Return the [X, Y] coordinate for the center point of the cell that contains the specified text.  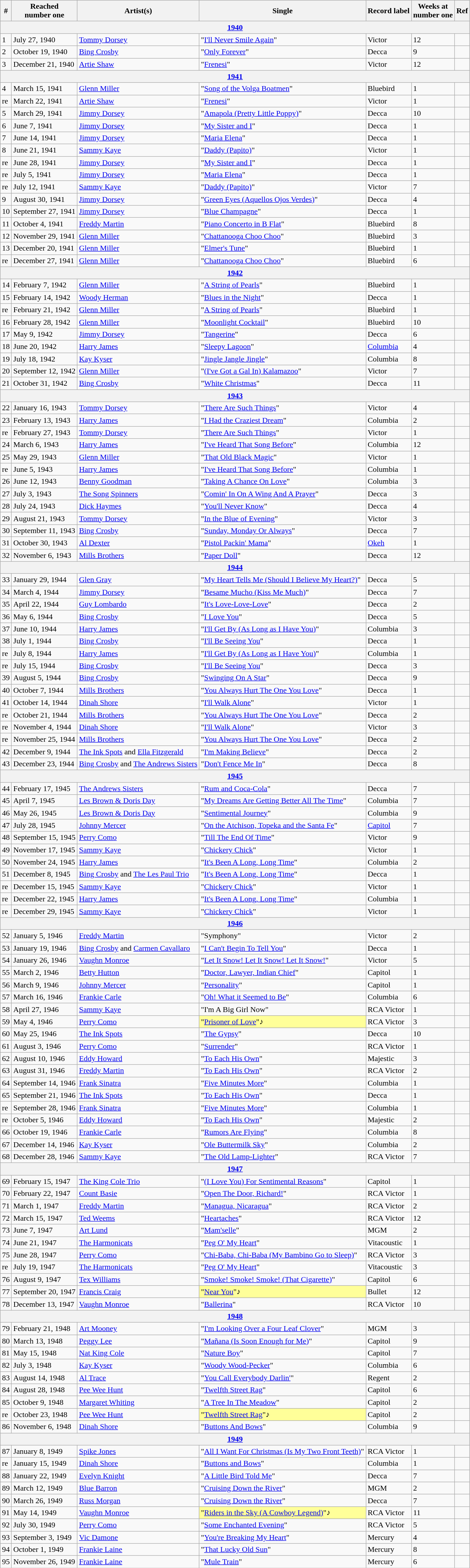
# [6, 11]
42 [6, 752]
December 8, 1945 [45, 874]
57 [6, 997]
88 [6, 1476]
March 16, 1946 [45, 997]
"Near You"♪ [283, 1292]
December 20, 1941 [45, 248]
March 13, 1948 [45, 1341]
The Song Spinners [138, 494]
"Prisoner of Love"♪ [283, 1022]
October 30, 1943 [45, 543]
"Paper Doll" [283, 555]
49 [6, 850]
"Some Enchanted Evening" [283, 1525]
51 [6, 874]
56 [6, 985]
"Let It Snow! Let It Snow! Let It Snow!" [283, 960]
64 [6, 1083]
"I'll Never Smile Again" [283, 40]
September 27, 1941 [45, 212]
17 [6, 334]
May 29, 1943 [45, 457]
22 [6, 408]
September 28, 1946 [45, 1107]
Spike Jones [138, 1451]
Dick Haymes [138, 506]
February 28, 1942 [45, 322]
"Open The Door, Richard!" [283, 1194]
"(I Love You) For Sentimental Reasons" [283, 1181]
October 31, 1942 [45, 383]
March 1, 1947 [45, 1206]
January 26, 1946 [45, 960]
"Sunday, Monday Or Always" [283, 531]
"(I've Got a Gal In) Kalamazoo" [283, 371]
August 9, 1947 [45, 1279]
48 [6, 838]
1942 [235, 273]
"Heartaches" [283, 1218]
Al Trace [138, 1378]
February 15, 1947 [45, 1181]
73 [6, 1230]
July 3, 1948 [45, 1365]
"On the Atchison, Topeka and the Santa Fe" [283, 825]
50 [6, 862]
October 19, 1946 [45, 1132]
August 28, 1948 [45, 1390]
April 22, 1944 [45, 604]
"That Lucky Old Sun" [283, 1550]
89 [6, 1488]
82 [6, 1365]
Margaret Whiting [138, 1402]
"Symphony" [283, 936]
"I'm Making Believe" [283, 752]
September 15, 1945 [45, 838]
March 26, 1949 [45, 1500]
"Twelfth Street Rag"♪ [283, 1414]
80 [6, 1341]
35 [6, 604]
"The Gypsy" [283, 1034]
March 6, 1943 [45, 445]
79 [6, 1328]
54 [6, 960]
December 22, 1945 [45, 899]
May 4, 1946 [45, 1022]
March 2, 1946 [45, 973]
February 14, 1942 [45, 297]
February 7, 1942 [45, 285]
June 21, 1947 [45, 1243]
Weeks atnumber one [433, 11]
1944 [235, 568]
June 10, 1944 [45, 629]
Ref [462, 11]
Glen Gray [138, 580]
June 7, 1947 [45, 1230]
69 [6, 1181]
40 [6, 690]
September 21, 1946 [45, 1095]
"I'm A Big Girl Now" [283, 1009]
93 [6, 1537]
Regent [388, 1378]
"Ole Buttermilk Sky" [283, 1145]
44 [6, 789]
31 [6, 543]
March 29, 1941 [45, 113]
"Pistol Packin' Mama" [283, 543]
"Managua, Nicaragua" [283, 1206]
May 26, 1945 [45, 813]
March 12, 1949 [45, 1488]
January 5, 1946 [45, 936]
18 [6, 346]
53 [6, 948]
28 [6, 506]
16 [6, 322]
October 9, 1948 [45, 1402]
August 31, 1946 [45, 1071]
November 17, 1945 [45, 850]
January 16, 1943 [45, 408]
Single [283, 11]
Nat King Cole [138, 1353]
May 25, 1946 [45, 1034]
July 19, 1947 [45, 1267]
1947 [235, 1169]
October 14, 1944 [45, 702]
March 9, 1946 [45, 985]
90 [6, 1500]
"That Old Black Magic" [283, 457]
July 5, 1941 [45, 175]
67 [6, 1145]
"It's Love-Love-Love" [283, 604]
1943 [235, 396]
1940 [235, 27]
"White Christmas" [283, 383]
85 [6, 1402]
Tex Williams [138, 1279]
"Nature Boy" [283, 1353]
"Taking A Chance On Love" [283, 481]
Reachednumber one [45, 11]
29 [6, 518]
December 23, 1944 [45, 764]
August 14, 1948 [45, 1378]
"Jingle Jangle Jingle" [283, 359]
"Doctor, Lawyer, Indian Chief" [283, 973]
"My Dreams Are Getting Better All The Time" [283, 801]
December 14, 1946 [45, 1145]
39 [6, 678]
September 11, 1943 [45, 531]
Al Dexter [138, 543]
55 [6, 973]
December 27, 1941 [45, 261]
Count Basie [138, 1194]
Record label [388, 11]
June 12, 1943 [45, 481]
Bing Crosby and The Andrews Sisters [138, 764]
33 [6, 580]
58 [6, 1009]
60 [6, 1034]
"Ballerina" [283, 1304]
Okeh [388, 543]
October 4, 1941 [45, 224]
April 7, 1945 [45, 801]
"You're Breaking My Heart" [283, 1537]
Francis Craig [138, 1292]
July 15, 1944 [45, 666]
84 [6, 1390]
July 27, 1940 [45, 40]
December 9, 1944 [45, 752]
"Buttons And Bows" [283, 1427]
41 [6, 702]
January 19, 1946 [45, 948]
September 20, 1947 [45, 1292]
95 [6, 1562]
Benny Goodman [138, 481]
The Andrews Sisters [138, 789]
January 8, 1949 [45, 1451]
86 [6, 1427]
"A Little Bird Told Me" [283, 1476]
July 12, 1941 [45, 187]
"You'll Never Know" [283, 506]
August 3, 1946 [45, 1046]
"I Can't Begin To Tell You" [283, 948]
74 [6, 1243]
June 28, 1941 [45, 162]
July 18, 1942 [45, 359]
The Ink Spots and Ella Fitzgerald [138, 752]
72 [6, 1218]
"Besame Mucho (Kiss Me Much)" [283, 592]
1948 [235, 1316]
January 22, 1949 [45, 1476]
"Sentimental Journey" [283, 813]
30 [6, 531]
77 [6, 1292]
February 27, 1943 [45, 432]
May 14, 1949 [45, 1513]
Ted Weems [138, 1218]
June 7, 1941 [45, 125]
August 10, 1946 [45, 1058]
"Surrender" [283, 1046]
46 [6, 813]
"I Love You" [283, 617]
1945 [235, 776]
91 [6, 1513]
"Don't Fence Me In" [283, 764]
February 17, 1945 [45, 789]
Evelyn Knight [138, 1476]
October 19, 1940 [45, 52]
"My Heart Tells Me (Should I Believe My Heart?)" [283, 580]
15 [6, 297]
52 [6, 936]
13 [6, 248]
December 28, 1946 [45, 1157]
Bing Crosby and The Les Paul Trio [138, 874]
October 5, 1946 [45, 1120]
June 14, 1941 [45, 138]
63 [6, 1071]
December 29, 1945 [45, 911]
"Mule Train" [283, 1562]
December 13, 1947 [45, 1304]
June 5, 1943 [45, 469]
70 [6, 1194]
May 6, 1944 [45, 617]
September 14, 1946 [45, 1083]
June 28, 1947 [45, 1255]
27 [6, 494]
Art Mooney [138, 1328]
Art Lund [138, 1230]
Vic Damone [138, 1537]
July 30, 1949 [45, 1525]
October 1, 1949 [45, 1550]
June 21, 1941 [45, 150]
"Mañana (Is Soon Enough for Me)" [283, 1341]
January 29, 1944 [45, 580]
"Amapola (Pretty Little Poppy)" [283, 113]
September 3, 1949 [45, 1537]
July 3, 1943 [45, 494]
14 [6, 285]
"I Had the Craziest Dream" [283, 420]
Bing Crosby and Carmen Cavallaro [138, 948]
June 20, 1942 [45, 346]
March 22, 1941 [45, 101]
59 [6, 1022]
Guy Lombardo [138, 604]
1946 [235, 923]
"Chi-Baba, Chi-Baba (My Bambino Go to Sleep)" [283, 1255]
"I'm Looking Over a Four Leaf Clover" [283, 1328]
March 15, 1947 [45, 1218]
Artist(s) [138, 11]
November 24, 1945 [45, 862]
August 30, 1941 [45, 199]
July 28, 1945 [45, 825]
"Smoke! Smoke! Smoke! (That Cigarette)" [283, 1279]
November 29, 1941 [45, 236]
"Rumors Are Flying" [283, 1132]
36 [6, 617]
81 [6, 1353]
November 4, 1944 [45, 727]
Russ Morgan [138, 1500]
November 6, 1943 [45, 555]
71 [6, 1206]
"Rum and Coca-Cola" [283, 789]
21 [6, 383]
November 6, 1948 [45, 1427]
Blue Barron [138, 1488]
February 21, 1948 [45, 1328]
38 [6, 641]
62 [6, 1058]
January 15, 1949 [45, 1464]
November 25, 1944 [45, 739]
"Only Forever" [283, 52]
"Riders in the Sky (A Cowboy Legend)"♪ [283, 1513]
Woody Herman [138, 297]
45 [6, 801]
68 [6, 1157]
December 21, 1940 [45, 64]
"Mam'selle" [283, 1230]
The King Cole Trio [138, 1181]
July 1, 1944 [45, 641]
47 [6, 825]
76 [6, 1279]
32 [6, 555]
"Twelfth Street Rag" [283, 1390]
"Swinging On A Star" [283, 678]
"Song of the Volga Boatmen" [283, 89]
43 [6, 764]
26 [6, 481]
24 [6, 445]
Peggy Lee [138, 1341]
"Green Eyes (Aquellos Ojos Verdes)" [283, 199]
March 4, 1944 [45, 592]
1949 [235, 1439]
34 [6, 592]
87 [6, 1451]
"Moonlight Cocktail" [283, 322]
92 [6, 1525]
July 24, 1943 [45, 506]
May 9, 1942 [45, 334]
February 21, 1942 [45, 310]
"Buttons and Bows" [283, 1464]
July 8, 1944 [45, 653]
61 [6, 1046]
August 5, 1944 [45, 678]
"Sleepy Lagoon" [283, 346]
75 [6, 1255]
94 [6, 1550]
September 12, 1942 [45, 371]
April 27, 1946 [45, 1009]
"Till The End Of Time" [283, 838]
"Blues in the Night" [283, 297]
20 [6, 371]
65 [6, 1095]
"Blue Champagne" [283, 212]
October 21, 1944 [45, 715]
"Piano Concerto in B Flat" [283, 224]
Betty Hutton [138, 973]
February 22, 1947 [45, 1194]
March 15, 1941 [45, 89]
"The Old Lamp-Lighter" [283, 1157]
23 [6, 420]
"Comin' In On A Wing And A Prayer" [283, 494]
August 21, 1943 [45, 518]
19 [6, 359]
"Personality" [283, 985]
66 [6, 1132]
78 [6, 1304]
37 [6, 629]
"All I Want For Christmas (Is My Two Front Teeth)" [283, 1451]
October 7, 1944 [45, 690]
25 [6, 457]
"Oh! What it Seemed to Be" [283, 997]
February 13, 1943 [45, 420]
November 26, 1949 [45, 1562]
83 [6, 1378]
1941 [235, 76]
"A Tree In The Meadow" [283, 1402]
"You Call Everybody Darlin'" [283, 1378]
"Woody Wood-Pecker" [283, 1365]
"Elmer's Tune" [283, 248]
"In the Blue of Evening" [283, 518]
Bullet [388, 1292]
May 15, 1948 [45, 1353]
"Tangerine" [283, 334]
December 15, 1945 [45, 887]
October 23, 1948 [45, 1414]
